Return [x, y] of the center of cell containing provided text 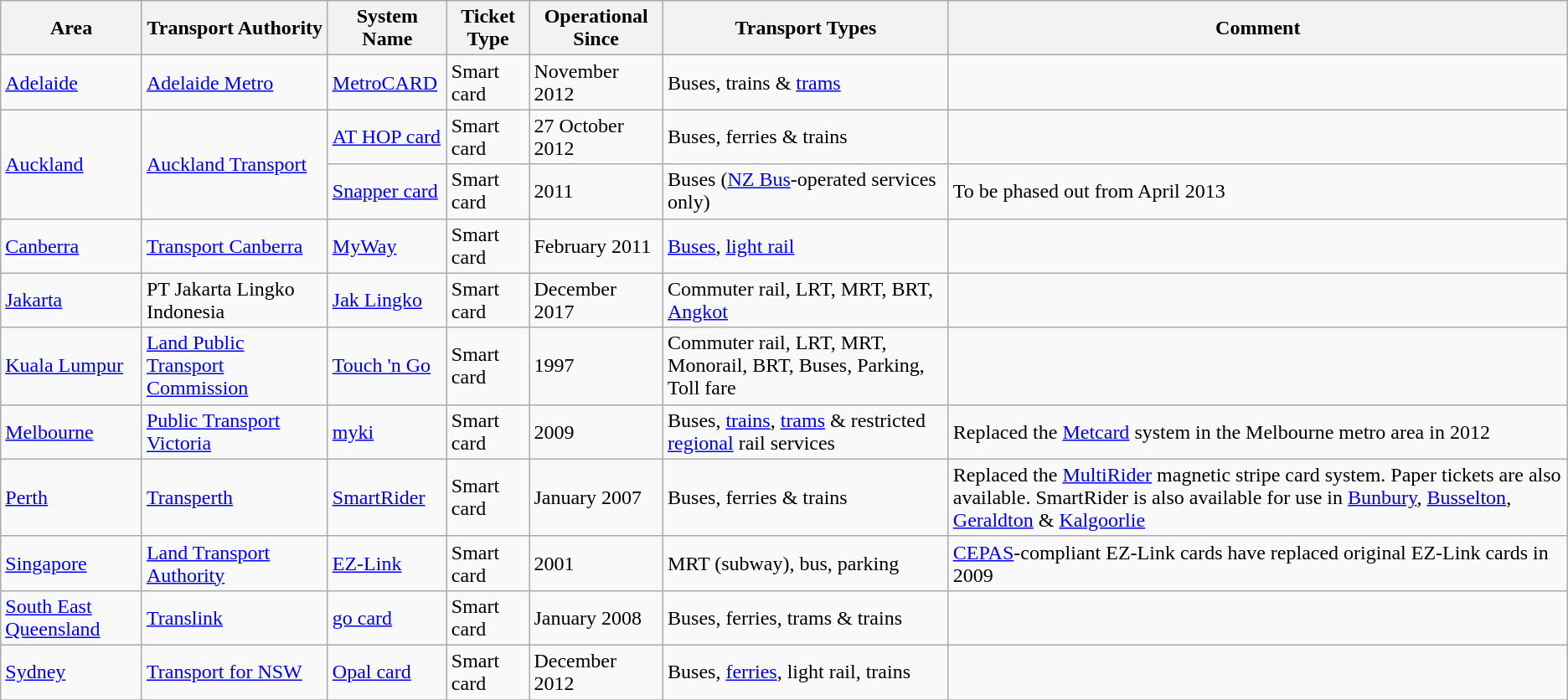
November 2012 [596, 82]
Transport for NSW [235, 672]
February 2011 [596, 246]
Commuter rail, LRT, MRT, Monorail, BRT, Buses, Parking, Toll fare [806, 366]
EZ-Link [387, 563]
Area [72, 28]
Opal card [387, 672]
Land Public Transport Commission [235, 366]
Singapore [72, 563]
CEPAS-compliant EZ-Link cards have replaced original EZ-Link cards in 2009 [1258, 563]
Melbourne [72, 432]
Sydney [72, 672]
December 2017 [596, 300]
MRT (subway), bus, parking [806, 563]
SmartRider [387, 497]
27 October 2012 [596, 137]
1997 [596, 366]
Auckland Transport [235, 164]
AT HOP card [387, 137]
Transport Types [806, 28]
December 2012 [596, 672]
Canberra [72, 246]
Comment [1258, 28]
MyWay [387, 246]
Ticket Type [487, 28]
To be phased out from April 2013 [1258, 191]
Transperth [235, 497]
Auckland [72, 164]
Transport Canberra [235, 246]
Touch 'n Go [387, 366]
go card [387, 618]
South East Queensland [72, 618]
myki [387, 432]
Perth [72, 497]
2001 [596, 563]
Kuala Lumpur [72, 366]
Buses, ferries, light rail, trains [806, 672]
Buses (NZ Bus-operated services only) [806, 191]
Adelaide Metro [235, 82]
Operational Since [596, 28]
Public Transport Victoria [235, 432]
System Name [387, 28]
January 2007 [596, 497]
Land Transport Authority [235, 563]
Replaced the Metcard system in the Melbourne metro area in 2012 [1258, 432]
Snapper card [387, 191]
Buses, trains, trams & restricted regional rail services [806, 432]
MetroCARD [387, 82]
Transport Authority [235, 28]
2009 [596, 432]
2011 [596, 191]
Jakarta [72, 300]
Commuter rail, LRT, MRT, BRT, Angkot [806, 300]
Buses, light rail [806, 246]
Buses, ferries, trams & trains [806, 618]
Adelaide [72, 82]
January 2008 [596, 618]
PT Jakarta Lingko Indonesia [235, 300]
Buses, trains & trams [806, 82]
Translink [235, 618]
Jak Lingko [387, 300]
